Scan for the cell matching the given text and deliver its [x, y] coordinate at center. 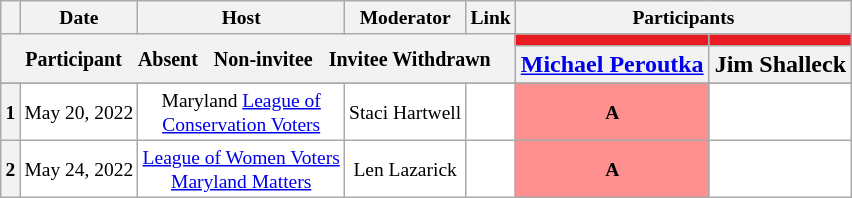
Michael Peroutka [612, 64]
Moderator [404, 18]
Participant Absent Non-invitee Invitee Withdrawn [258, 58]
Date [79, 18]
Host [241, 18]
May 24, 2022 [79, 168]
2 [10, 168]
League of Women VotersMaryland Matters [241, 168]
Staci Hartwell [404, 112]
1 [10, 112]
Link [490, 18]
Len Lazarick [404, 168]
May 20, 2022 [79, 112]
Maryland League ofConservation Voters [241, 112]
Jim Shalleck [780, 64]
Participants [683, 18]
